For the text-containing cell, return its midpoint in (x, y) coordinate format. 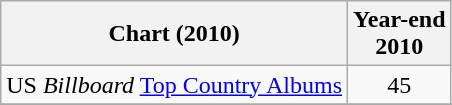
45 (400, 85)
US Billboard Top Country Albums (174, 85)
Chart (2010) (174, 34)
Year-end2010 (400, 34)
